Pinpoint the cell where the given text exists, returning its (X, Y) midpoint coordinate. 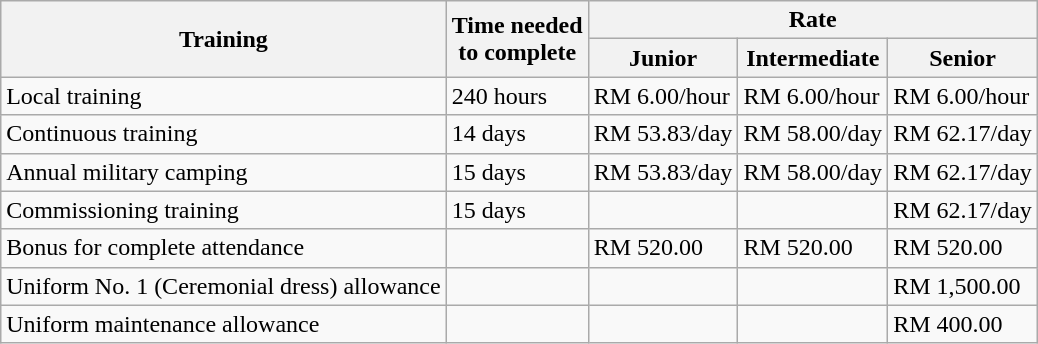
Bonus for complete attendance (224, 248)
Time neededto complete (517, 39)
Commissioning training (224, 210)
Intermediate (813, 58)
Training (224, 39)
Junior (663, 58)
RM 1,500.00 (963, 286)
Continuous training (224, 134)
Uniform No. 1 (Ceremonial dress) allowance (224, 286)
14 days (517, 134)
Local training (224, 96)
Uniform maintenance allowance (224, 324)
Senior (963, 58)
RM 400.00 (963, 324)
240 hours (517, 96)
Rate (812, 20)
Annual military camping (224, 172)
